Find where the given text appears and provide that cell's center as [X, Y] coordinate. 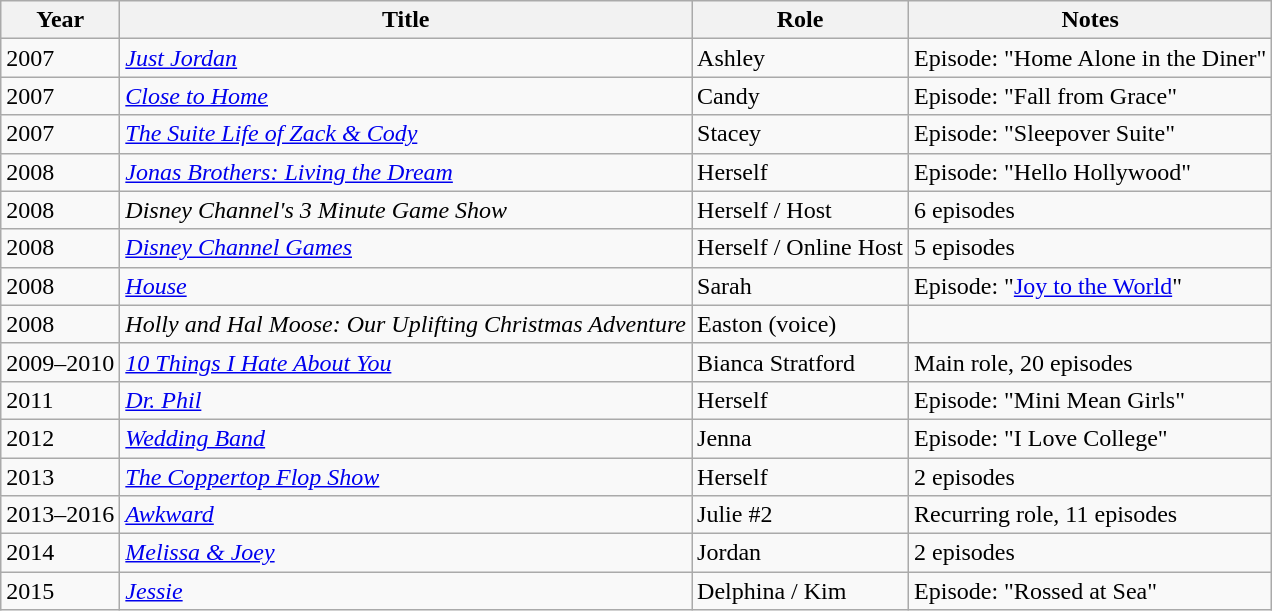
Recurring role, 11 episodes [1090, 515]
Year [60, 20]
Jonas Brothers: Living the Dream [406, 172]
Delphina / Kim [800, 591]
Easton (voice) [800, 324]
5 episodes [1090, 248]
Stacey [800, 134]
Close to Home [406, 96]
Dr. Phil [406, 400]
2015 [60, 591]
Jenna [800, 438]
Sarah [800, 286]
Jessie [406, 591]
Ashley [800, 58]
Episode: "Joy to the World" [1090, 286]
Candy [800, 96]
Episode: "Rossed at Sea" [1090, 591]
Main role, 20 episodes [1090, 362]
Holly and Hal Moose: Our Uplifting Christmas Adventure [406, 324]
Melissa & Joey [406, 553]
The Suite Life of Zack & Cody [406, 134]
2014 [60, 553]
2009–2010 [60, 362]
Herself / Host [800, 210]
House [406, 286]
Episode: "Hello Hollywood" [1090, 172]
Julie #2 [800, 515]
Disney Channel's 3 Minute Game Show [406, 210]
2012 [60, 438]
The Coppertop Flop Show [406, 477]
Episode: "Home Alone in the Diner" [1090, 58]
Episode: "Fall from Grace" [1090, 96]
Notes [1090, 20]
Disney Channel Games [406, 248]
10 Things I Hate About You [406, 362]
Episode: "I Love College" [1090, 438]
Episode: "Mini Mean Girls" [1090, 400]
6 episodes [1090, 210]
2011 [60, 400]
Wedding Band [406, 438]
Just Jordan [406, 58]
2013–2016 [60, 515]
Awkward [406, 515]
Episode: "Sleepover Suite" [1090, 134]
Herself / Online Host [800, 248]
Title [406, 20]
Bianca Stratford [800, 362]
2013 [60, 477]
Jordan [800, 553]
Role [800, 20]
